Capture the cell that displays the provided text and extract its [x, y] central coordinate. 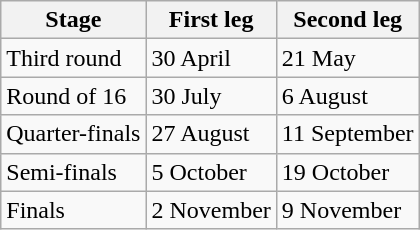
First leg [211, 20]
Second leg [348, 20]
Semi-finals [74, 172]
6 August [348, 96]
30 July [211, 96]
Stage [74, 20]
19 October [348, 172]
21 May [348, 58]
9 November [348, 210]
30 April [211, 58]
Finals [74, 210]
Quarter-finals [74, 134]
5 October [211, 172]
Round of 16 [74, 96]
11 September [348, 134]
Third round [74, 58]
27 August [211, 134]
2 November [211, 210]
